Identify which cell holds the provided text, then report its [x, y] central coordinate. 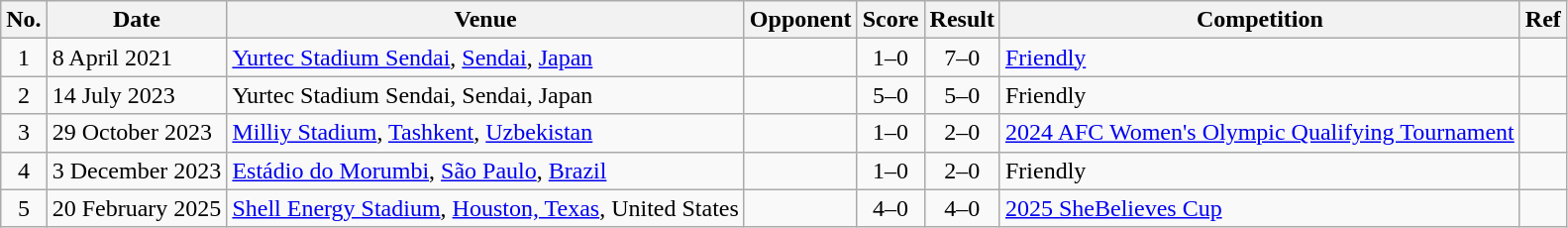
No. [24, 20]
29 October 2023 [137, 133]
Ref [1543, 20]
2025 SheBelieves Cup [1260, 208]
2024 AFC Women's Olympic Qualifying Tournament [1260, 133]
5 [24, 208]
2 [24, 95]
1 [24, 57]
Score [890, 20]
3 [24, 133]
Venue [485, 20]
Date [137, 20]
8 April 2021 [137, 57]
Result [962, 20]
14 July 2023 [137, 95]
Estádio do Morumbi, São Paulo, Brazil [485, 171]
Competition [1260, 20]
7–0 [962, 57]
4 [24, 171]
Milliy Stadium, Tashkent, Uzbekistan [485, 133]
3 December 2023 [137, 171]
Opponent [800, 20]
20 February 2025 [137, 208]
Shell Energy Stadium, Houston, Texas, United States [485, 208]
